From the cell containing the given text, extract its center point as [X, Y] coordinate. 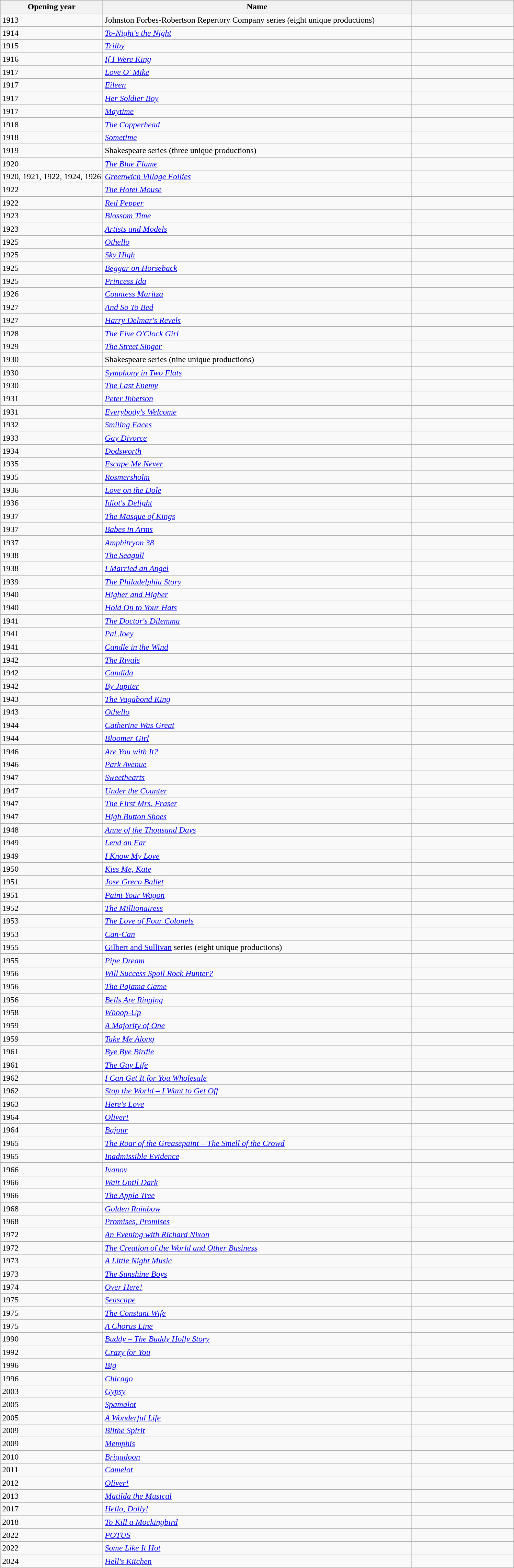
1932 [52, 425]
Gay Divorce [257, 438]
1919 [52, 150]
1948 [52, 830]
Blossom Time [257, 216]
Here's Love [257, 1104]
2018 [52, 1522]
1915 [52, 46]
Her Soldier Boy [257, 98]
2011 [52, 1470]
Dodsworth [257, 451]
2017 [52, 1509]
Will Success Spoil Rock Hunter? [257, 973]
Brigadoon [257, 1457]
Sweethearts [257, 777]
Love O' Mike [257, 72]
1916 [52, 59]
Buddy – The Buddy Holly Story [257, 1339]
Johnston Forbes-Robertson Repertory Company series (eight unique productions) [257, 20]
Candle in the Wind [257, 647]
Sometime [257, 137]
The Vagabond King [257, 699]
Hell's Kitchen [257, 1561]
Sky High [257, 255]
The Philadelphia Story [257, 582]
The Gay Life [257, 1065]
The First Mrs. Fraser [257, 804]
Pal Joey [257, 634]
Blithe Spirit [257, 1431]
Camelot [257, 1470]
Smiling Faces [257, 425]
Bye Bye Birdie [257, 1052]
The Seagull [257, 555]
Park Avenue [257, 764]
Everybody's Welcome [257, 412]
Golden Rainbow [257, 1208]
Countess Maritza [257, 294]
Maytime [257, 111]
Harry Delmar's Revels [257, 320]
Lend an Ear [257, 843]
Big [257, 1365]
A Majority of One [257, 1026]
Over Here! [257, 1287]
Under the Counter [257, 790]
Promises, Promises [257, 1222]
Eileen [257, 85]
The Masque of Kings [257, 516]
Symphony in Two Flats [257, 372]
A Chorus Line [257, 1326]
By Jupiter [257, 686]
Higher and Higher [257, 595]
The Hotel Mouse [257, 190]
A Little Night Music [257, 1261]
Spamalot [257, 1404]
Rosmersholm [257, 477]
1920, 1921, 1922, 1924, 1926 [52, 177]
1992 [52, 1352]
The Sunshine Boys [257, 1274]
Love on the Dole [257, 490]
Catherine Was Great [257, 725]
I Can Get It for You Wholesale [257, 1078]
Matilda the Musical [257, 1496]
Can-Can [257, 934]
Hello, Dolly! [257, 1509]
The Rivals [257, 660]
Inadmissible Evidence [257, 1156]
A Wonderful Life [257, 1418]
Trilby [257, 46]
Gilbert and Sullivan series (eight unique productions) [257, 947]
Escape Me Never [257, 464]
1958 [52, 1013]
Babes in Arms [257, 529]
Paint Your Wagon [257, 895]
1952 [52, 908]
The Roar of the Greasepaint – The Smell of the Crowd [257, 1143]
Jose Greco Ballet [257, 882]
Bajour [257, 1130]
1926 [52, 294]
The Doctor's Dilemma [257, 621]
Gypsy [257, 1391]
To-Night's the Night [257, 33]
Kiss Me, Kate [257, 869]
I Married an Angel [257, 568]
Peter Ibbetson [257, 399]
2010 [52, 1457]
1950 [52, 869]
1963 [52, 1104]
1974 [52, 1287]
The Street Singer [257, 346]
1934 [52, 451]
1939 [52, 582]
Whoop-Up [257, 1013]
2003 [52, 1391]
1933 [52, 438]
Wait Until Dark [257, 1182]
The Five O'Clock Girl [257, 333]
An Evening with Richard Nixon [257, 1235]
POTUS [257, 1535]
Name [257, 7]
Anne of the Thousand Days [257, 830]
Opening year [52, 7]
Ivanov [257, 1169]
The Millionairess [257, 908]
The Copperhead [257, 124]
1914 [52, 33]
2024 [52, 1561]
Seascape [257, 1300]
The Pajama Game [257, 986]
I Know My Love [257, 856]
The Apple Tree [257, 1195]
2012 [52, 1483]
Chicago [257, 1378]
1929 [52, 346]
And So To Bed [257, 307]
2013 [52, 1496]
Shakespeare series (three unique productions) [257, 150]
Bloomer Girl [257, 738]
1990 [52, 1339]
Candida [257, 673]
The Blue Flame [257, 164]
Red Pepper [257, 203]
The Love of Four Colonels [257, 921]
Greenwich Village Follies [257, 177]
The Last Enemy [257, 386]
Amphitryon 38 [257, 542]
Pipe Dream [257, 960]
Some Like It Hot [257, 1548]
Crazy for You [257, 1352]
Bells Are Ringing [257, 1000]
1913 [52, 20]
1920 [52, 164]
Memphis [257, 1444]
Beggar on Horseback [257, 268]
Are You with It? [257, 751]
The Constant Wife [257, 1313]
1928 [52, 333]
Princess Ida [257, 281]
Hold On to Your Hats [257, 608]
Idiot's Delight [257, 503]
To Kill a Mockingbird [257, 1522]
Shakespeare series (nine unique productions) [257, 359]
High Button Shoes [257, 817]
Take Me Along [257, 1039]
Stop the World – I Want to Get Off [257, 1091]
If I Were King [257, 59]
The Creation of the World and Other Business [257, 1248]
Artists and Models [257, 229]
